Extract the (x, y) coordinate from the center of the cell holding the provided text.  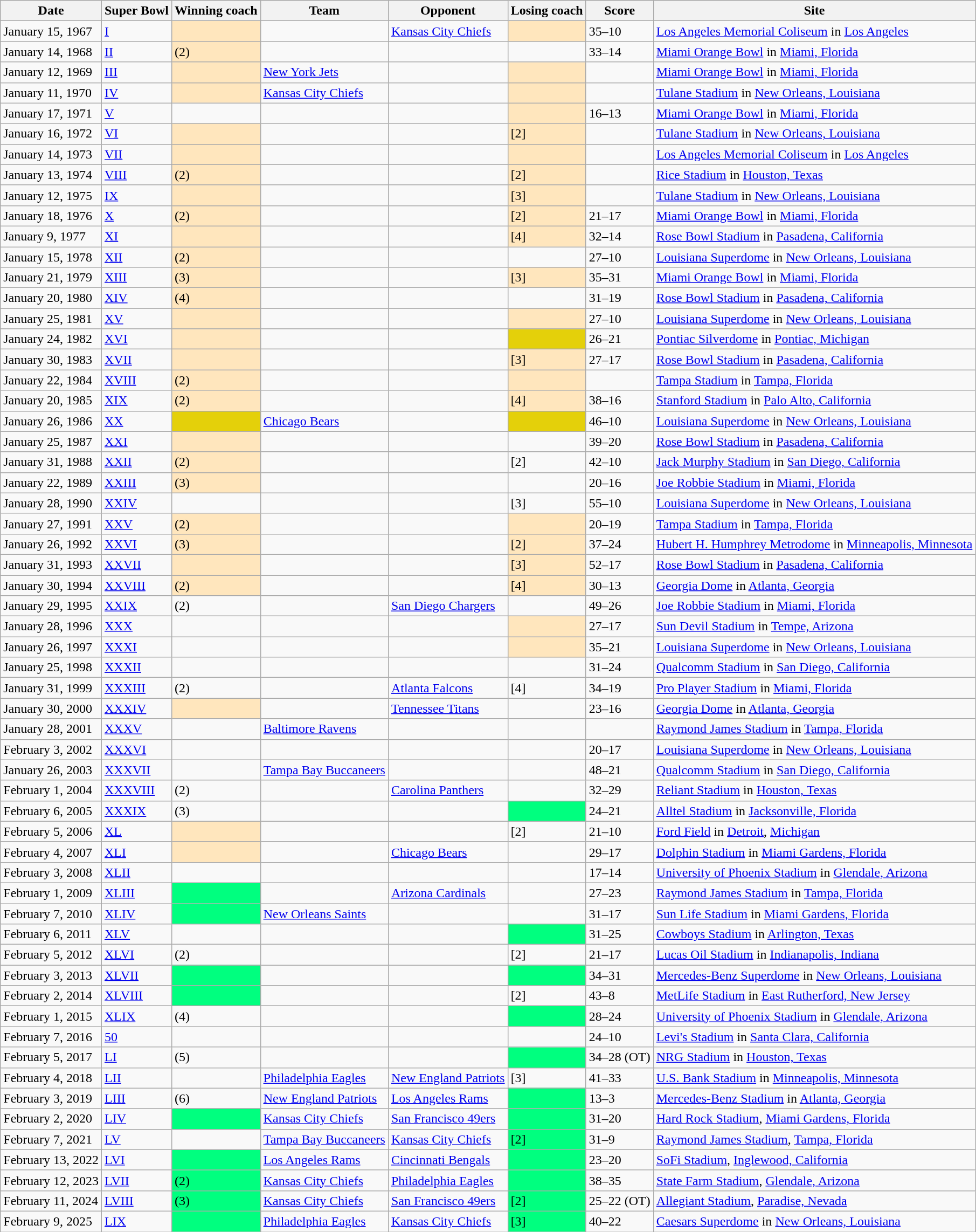
Reliant Stadium in Houston, Texas (814, 790)
Carolina Panthers (448, 790)
February 11, 2024 (51, 1201)
February 1, 2009 (51, 893)
January 20, 1985 (51, 401)
Sun Life Stadium in Miami Gardens, Florida (814, 914)
(5) (216, 1057)
27–23 (620, 893)
I (136, 31)
XXVIII (136, 585)
January 21, 1979 (51, 278)
Winning coach (216, 11)
23–16 (620, 708)
January 25, 1998 (51, 667)
46–10 (620, 421)
NRG Stadium in Houston, Texas (814, 1057)
February 5, 2017 (51, 1057)
32–14 (620, 236)
38–16 (620, 401)
XXXI (136, 647)
January 26, 1997 (51, 647)
XIV (136, 298)
31–9 (620, 1139)
X (136, 216)
February 4, 2007 (51, 852)
February 5, 2006 (51, 831)
XXVII (136, 565)
January 30, 1994 (51, 585)
34–31 (620, 975)
XXXV (136, 729)
XX (136, 421)
January 31, 1999 (51, 688)
XVIII (136, 380)
XXXIV (136, 708)
February 7, 2010 (51, 914)
January 31, 1993 (51, 565)
Baltimore Ravens (324, 729)
January 26, 1992 (51, 544)
IV (136, 93)
31–19 (620, 298)
XXXVI (136, 749)
Super Bowl (136, 11)
February 6, 2005 (51, 811)
LIX (136, 1221)
II (136, 52)
February 9, 2025 (51, 1221)
XLVI (136, 955)
24–21 (620, 811)
III (136, 72)
LII (136, 1078)
Ford Field in Detroit, Michigan (814, 831)
28–24 (620, 1016)
January 22, 1984 (51, 380)
February 7, 2021 (51, 1139)
Cincinnati Bengals (448, 1160)
XII (136, 257)
Score (620, 11)
Sun Devil Stadium in Tempe, Arizona (814, 627)
January 18, 1976 (51, 216)
January 26, 2003 (51, 770)
(6) (216, 1098)
February 12, 2023 (51, 1180)
January 9, 1977 (51, 236)
February 13, 2022 (51, 1160)
16–13 (620, 113)
January 25, 1981 (51, 319)
Hard Rock Stadium, Miami Gardens, Florida (814, 1119)
40–22 (620, 1221)
XXI (136, 442)
February 1, 2004 (51, 790)
Pro Player Stadium in Miami, Florida (814, 688)
January 30, 2000 (51, 708)
January 30, 1983 (51, 360)
Arizona Cardinals (448, 893)
January 20, 1980 (51, 298)
Mercedes-Benz Superdome in New Orleans, Louisiana (814, 975)
VIII (136, 175)
13–3 (620, 1098)
XL (136, 831)
VII (136, 154)
XIII (136, 278)
XXIX (136, 606)
XXXII (136, 667)
February 2, 2014 (51, 996)
Team (324, 11)
XXXIII (136, 688)
February 3, 2002 (51, 749)
Atlanta Falcons (448, 688)
January 26, 1986 (51, 421)
V (136, 113)
XVII (136, 360)
Losing coach (546, 11)
21–10 (620, 831)
Lucas Oil Stadium in Indianapolis, Indiana (814, 955)
January 12, 1969 (51, 72)
XLII (136, 872)
26–21 (620, 339)
U.S. Bank Stadium in Minneapolis, Minnesota (814, 1078)
Tennessee Titans (448, 708)
XLIV (136, 914)
Stanford Stadium in Palo Alto, California (814, 401)
January 27, 1991 (51, 524)
31–17 (620, 914)
XXIV (136, 503)
IX (136, 195)
LIV (136, 1119)
20–16 (620, 483)
XLIX (136, 1016)
January 22, 1989 (51, 483)
January 28, 1990 (51, 503)
LVII (136, 1180)
January 28, 2001 (51, 729)
25–22 (OT) (620, 1201)
February 5, 2012 (51, 955)
24–10 (620, 1037)
34–19 (620, 688)
31–25 (620, 934)
55–10 (620, 503)
February 4, 2018 (51, 1078)
January 14, 1973 (51, 154)
February 3, 2019 (51, 1098)
XXX (136, 627)
XVI (136, 339)
52–17 (620, 565)
38–35 (620, 1180)
February 3, 2013 (51, 975)
Caesars Superdome in New Orleans, Louisiana (814, 1221)
January 15, 1978 (51, 257)
34–28 (OT) (620, 1057)
30–13 (620, 585)
Cowboys Stadium in Arlington, Texas (814, 934)
XXXIX (136, 811)
XIX (136, 401)
January 25, 1987 (51, 442)
February 6, 2011 (51, 934)
Rice Stadium in Houston, Texas (814, 175)
35–10 (620, 31)
Pontiac Silverdome in Pontiac, Michigan (814, 339)
XXVI (136, 544)
31–24 (620, 667)
LIII (136, 1098)
January 28, 1996 (51, 627)
Alltel Stadium in Jacksonville, Florida (814, 811)
XLVII (136, 975)
35–21 (620, 647)
37–24 (620, 544)
20–19 (620, 524)
XXV (136, 524)
February 7, 2016 (51, 1037)
Dolphin Stadium in Miami Gardens, Florida (814, 852)
XI (136, 236)
Mercedes-Benz Stadium in Atlanta, Georgia (814, 1098)
New Orleans Saints (324, 914)
February 1, 2015 (51, 1016)
XXIII (136, 483)
LI (136, 1057)
20–17 (620, 749)
Opponent (448, 11)
SoFi Stadium, Inglewood, California (814, 1160)
49–26 (620, 606)
January 11, 1970 (51, 93)
January 13, 1974 (51, 175)
New York Jets (324, 72)
35–31 (620, 278)
XXII (136, 462)
XLI (136, 852)
January 16, 1972 (51, 134)
San Diego Chargers (448, 606)
XXXVIII (136, 790)
January 15, 1967 (51, 31)
48–21 (620, 770)
January 29, 1995 (51, 606)
29–17 (620, 852)
32–29 (620, 790)
January 14, 1968 (51, 52)
Hubert H. Humphrey Metrodome in Minneapolis, Minnesota (814, 544)
Raymond James Stadium, Tampa, Florida (814, 1139)
42–10 (620, 462)
January 31, 1988 (51, 462)
XLIII (136, 893)
XXXVII (136, 770)
43–8 (620, 996)
January 24, 1982 (51, 339)
Site (814, 11)
February 3, 2008 (51, 872)
XLV (136, 934)
Levi's Stadium in Santa Clara, California (814, 1037)
Jack Murphy Stadium in San Diego, California (814, 462)
50 (136, 1037)
LVIII (136, 1201)
XV (136, 319)
41–33 (620, 1078)
State Farm Stadium, Glendale, Arizona (814, 1180)
Allegiant Stadium, Paradise, Nevada (814, 1201)
39–20 (620, 442)
LVI (136, 1160)
February 2, 2020 (51, 1119)
23–20 (620, 1160)
31–20 (620, 1119)
LV (136, 1139)
MetLife Stadium in East Rutherford, New Jersey (814, 996)
January 12, 1975 (51, 195)
17–14 (620, 872)
XLVIII (136, 996)
VI (136, 134)
January 17, 1971 (51, 113)
33–14 (620, 52)
Date (51, 11)
